Capture the cell that displays the provided text and extract its (X, Y) central coordinate. 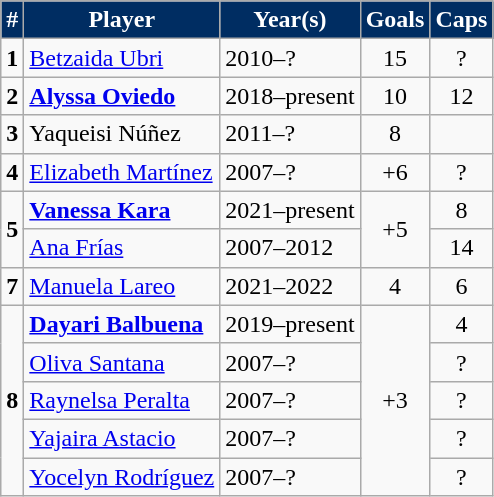
Oliva Santana (122, 362)
Goals (395, 20)
2018–present (290, 96)
+5 (395, 229)
3 (12, 134)
Betzaida Ubri (122, 58)
+6 (395, 172)
6 (462, 286)
15 (395, 58)
Player (122, 20)
1 (12, 58)
2007–2012 (290, 248)
Year(s) (290, 20)
Raynelsa Peralta (122, 400)
2019–present (290, 324)
5 (12, 229)
2011–? (290, 134)
Yaqueisi Núñez (122, 134)
12 (462, 96)
# (12, 20)
Yocelyn Rodríguez (122, 477)
2010–? (290, 58)
2 (12, 96)
Yajaira Astacio (122, 438)
2021–2022 (290, 286)
Manuela Lareo (122, 286)
7 (12, 286)
10 (395, 96)
14 (462, 248)
Alyssa Oviedo (122, 96)
Dayari Balbuena (122, 324)
Elizabeth Martínez (122, 172)
Ana Frías (122, 248)
Caps (462, 20)
Vanessa Kara (122, 210)
+3 (395, 400)
2021–present (290, 210)
